From the cell containing the given text, extract its center point as [X, Y] coordinate. 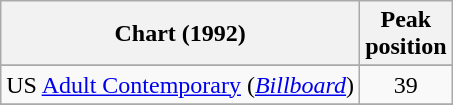
Chart (1992) [180, 34]
39 [406, 85]
Peakposition [406, 34]
US Adult Contemporary (Billboard) [180, 85]
